Detect which cell encompasses the target text, then output its [x, y] center coordinate. 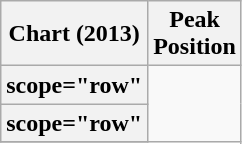
Chart (2013) [74, 34]
Peak Position [195, 34]
